Extract the [x, y] coordinate from the center of the cell holding the provided text.  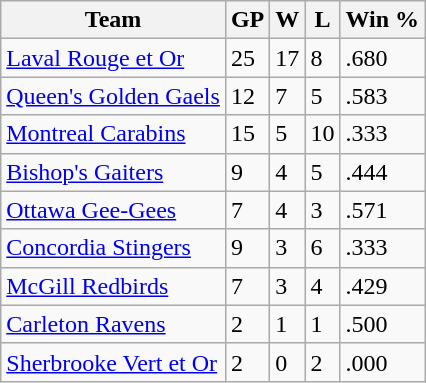
Montreal Carabins [114, 134]
.571 [382, 210]
25 [247, 58]
.500 [382, 324]
Queen's Golden Gaels [114, 96]
Sherbrooke Vert et Or [114, 362]
L [322, 20]
W [288, 20]
Team [114, 20]
.429 [382, 286]
Bishop's Gaiters [114, 172]
.583 [382, 96]
15 [247, 134]
.680 [382, 58]
8 [322, 58]
6 [322, 248]
Laval Rouge et Or [114, 58]
.000 [382, 362]
Carleton Ravens [114, 324]
Concordia Stingers [114, 248]
17 [288, 58]
Ottawa Gee-Gees [114, 210]
0 [288, 362]
12 [247, 96]
.444 [382, 172]
10 [322, 134]
GP [247, 20]
Win % [382, 20]
McGill Redbirds [114, 286]
